Pinpoint the cell where the given text exists, returning its (X, Y) midpoint coordinate. 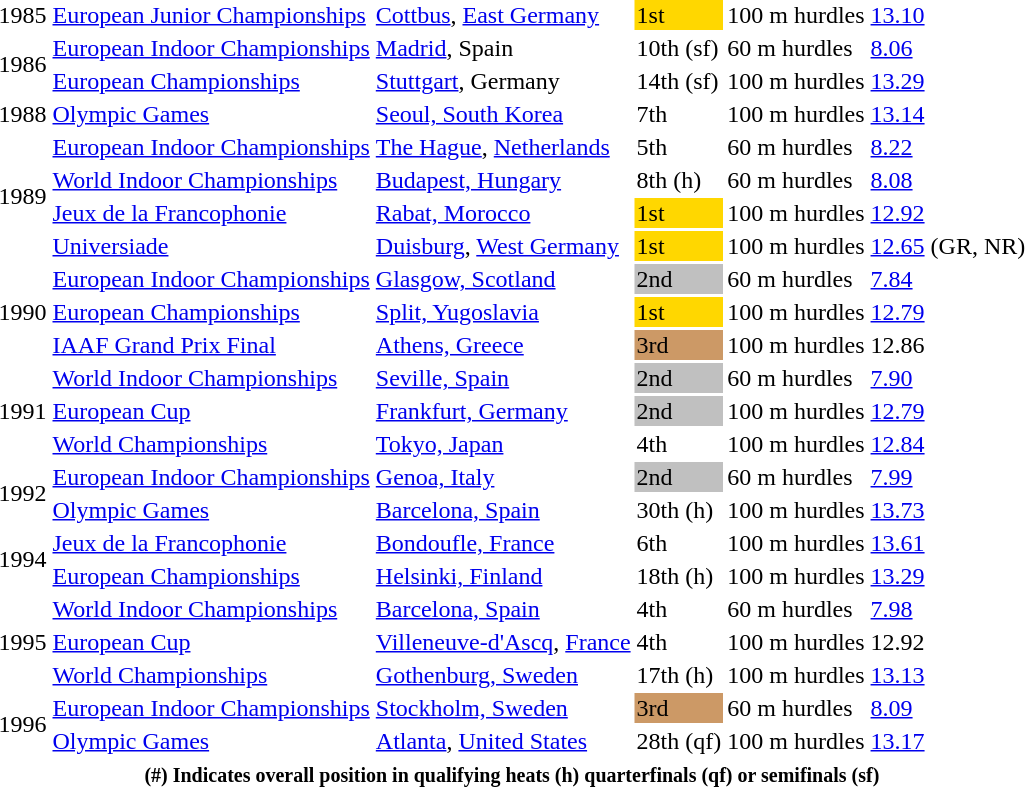
Gothenburg, Sweden (503, 675)
Rabat, Morocco (503, 213)
European Junior Championships (211, 15)
5th (679, 147)
Stuttgart, Germany (503, 81)
Stockholm, Sweden (503, 708)
Duisburg, West Germany (503, 246)
Budapest, Hungary (503, 180)
Tokyo, Japan (503, 444)
Glasgow, Scotland (503, 279)
6th (679, 543)
Helsinki, Finland (503, 576)
Genoa, Italy (503, 477)
Villeneuve-d'Ascq, France (503, 642)
17th (h) (679, 675)
Madrid, Spain (503, 48)
18th (h) (679, 576)
Seville, Spain (503, 378)
Cottbus, East Germany (503, 15)
Athens, Greece (503, 345)
Atlanta, United States (503, 741)
30th (h) (679, 510)
8th (h) (679, 180)
IAAF Grand Prix Final (211, 345)
The Hague, Netherlands (503, 147)
7th (679, 114)
28th (qf) (679, 741)
Frankfurt, Germany (503, 411)
10th (sf) (679, 48)
Bondoufle, France (503, 543)
Split, Yugoslavia (503, 312)
14th (sf) (679, 81)
Universiade (211, 246)
Seoul, South Korea (503, 114)
